Determine the [X, Y] coordinate at the center of the cell enclosing the given text.  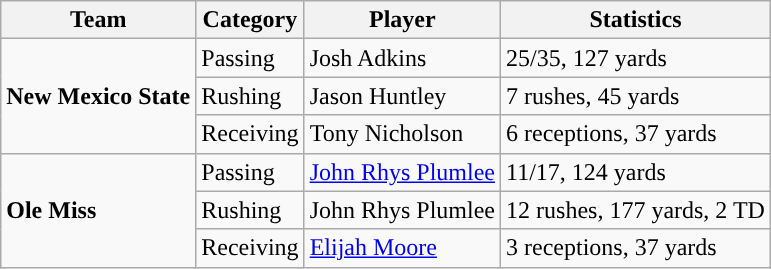
Player [402, 20]
Ole Miss [98, 210]
3 receptions, 37 yards [636, 248]
Jason Huntley [402, 96]
Statistics [636, 20]
11/17, 124 yards [636, 172]
Elijah Moore [402, 248]
12 rushes, 177 yards, 2 TD [636, 210]
New Mexico State [98, 96]
Category [250, 20]
Tony Nicholson [402, 134]
6 receptions, 37 yards [636, 134]
25/35, 127 yards [636, 58]
7 rushes, 45 yards [636, 96]
Josh Adkins [402, 58]
Team [98, 20]
